Scan for the cell matching the given text and deliver its [x, y] coordinate at center. 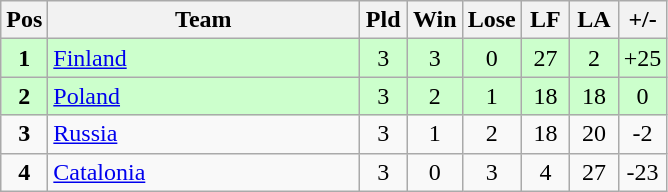
Lose [492, 20]
Russia [204, 134]
+/- [642, 20]
20 [594, 134]
LF [546, 20]
Pld [384, 20]
Win [434, 20]
LA [594, 20]
Team [204, 20]
Pos [24, 20]
Catalonia [204, 172]
Poland [204, 96]
-23 [642, 172]
+25 [642, 58]
Finland [204, 58]
-2 [642, 134]
